For the text-containing cell, return its midpoint in (x, y) coordinate format. 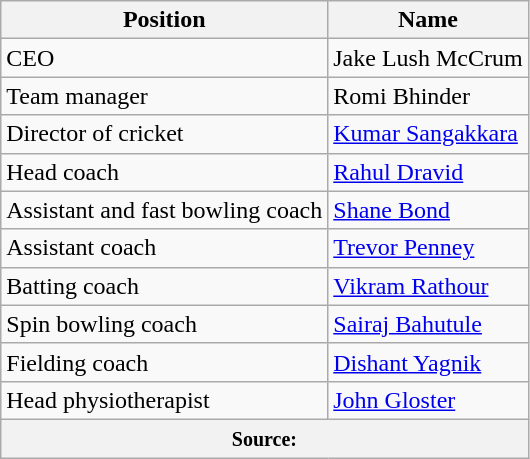
Batting coach (164, 286)
Kumar Sangakkara (428, 134)
Shane Bond (428, 210)
Assistant coach (164, 248)
CEO (164, 58)
Rahul Dravid (428, 172)
Director of cricket (164, 134)
Fielding coach (164, 362)
Source: (264, 438)
Jake Lush McCrum (428, 58)
Spin bowling coach (164, 324)
Position (164, 20)
Assistant and fast bowling coach (164, 210)
Team manager (164, 96)
Head coach (164, 172)
Vikram Rathour (428, 286)
Name (428, 20)
Romi Bhinder (428, 96)
Sairaj Bahutule (428, 324)
Head physiotherapist (164, 400)
Dishant Yagnik (428, 362)
Trevor Penney (428, 248)
John Gloster (428, 400)
